From the cell containing the given text, extract its center point as (x, y) coordinate. 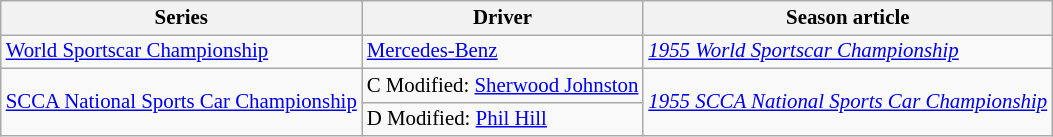
Season article (848, 18)
Series (182, 18)
1955 SCCA National Sports Car Championship (848, 102)
Mercedes-Benz (503, 51)
World Sportscar Championship (182, 51)
1955 World Sportscar Championship (848, 51)
SCCA National Sports Car Championship (182, 102)
C Modified: Sherwood Johnston (503, 85)
Driver (503, 18)
D Modified: Phil Hill (503, 119)
